Provide the (x, y) coordinate of the cell's center where the given text is located.  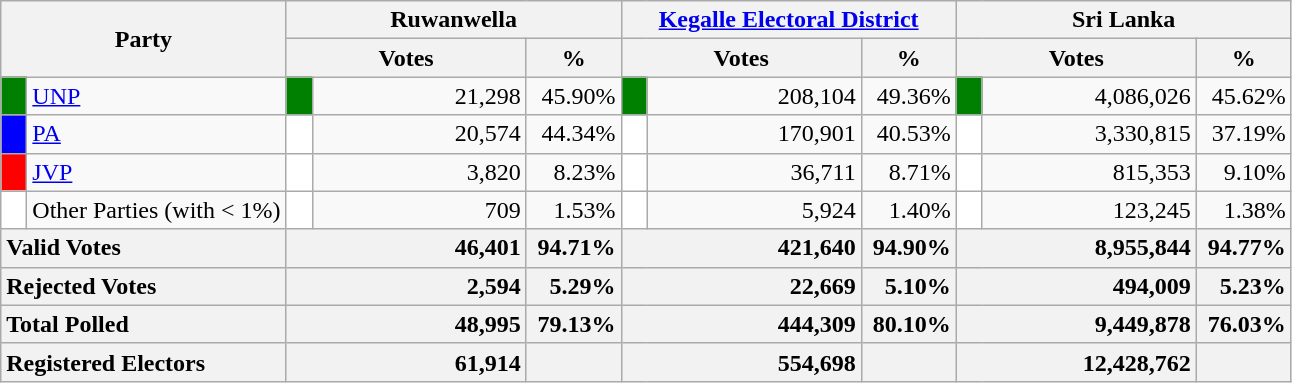
PA (156, 134)
46,401 (406, 248)
45.62% (1244, 96)
709 (419, 210)
20,574 (419, 134)
36,711 (754, 172)
Rejected Votes (144, 286)
9,449,878 (1076, 324)
Valid Votes (144, 248)
123,245 (1089, 210)
Kegalle Electoral District (788, 20)
5.10% (908, 286)
45.90% (574, 96)
79.13% (574, 324)
21,298 (419, 96)
444,309 (741, 324)
1.38% (1244, 210)
9.10% (1244, 172)
76.03% (1244, 324)
1.53% (574, 210)
44.34% (574, 134)
8,955,844 (1076, 248)
3,330,815 (1089, 134)
JVP (156, 172)
UNP (156, 96)
5.23% (1244, 286)
61,914 (406, 362)
94.71% (574, 248)
8.71% (908, 172)
2,594 (406, 286)
49.36% (908, 96)
Ruwanwella (454, 20)
1.40% (908, 210)
48,995 (406, 324)
4,086,026 (1089, 96)
80.10% (908, 324)
421,640 (741, 248)
Sri Lanka (1124, 20)
554,698 (741, 362)
170,901 (754, 134)
3,820 (419, 172)
37.19% (1244, 134)
Total Polled (144, 324)
815,353 (1089, 172)
Party (144, 39)
8.23% (574, 172)
494,009 (1076, 286)
Other Parties (with < 1%) (156, 210)
12,428,762 (1076, 362)
22,669 (741, 286)
94.77% (1244, 248)
5,924 (754, 210)
40.53% (908, 134)
Registered Electors (144, 362)
94.90% (908, 248)
5.29% (574, 286)
208,104 (754, 96)
